Output the (X, Y) coordinate of the center of the cell containing the given text.  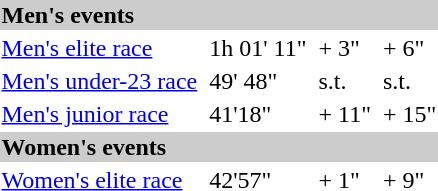
49' 48" (258, 81)
+ 6" (409, 48)
Men's junior race (100, 114)
1h 01' 11" (258, 48)
Men's events (219, 15)
Women's events (219, 147)
Men's under-23 race (100, 81)
+ 3" (344, 48)
+ 11" (344, 114)
41'18" (258, 114)
Men's elite race (100, 48)
+ 15" (409, 114)
